Return the [X, Y] coordinate for the center point of the cell that contains the specified text.  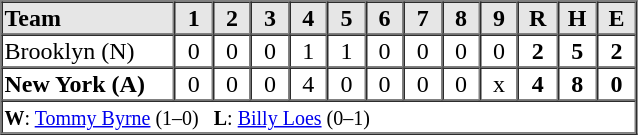
R [538, 18]
Brooklyn (N) [88, 50]
7 [423, 18]
E [616, 18]
3 [270, 18]
6 [384, 18]
x [499, 84]
H [577, 18]
9 [499, 18]
New York (A) [88, 84]
Team [88, 18]
W: Tommy Byrne (1–0) L: Billy Loes (0–1) [319, 116]
